Extract the (X, Y) coordinate from the center of the cell holding the provided text.  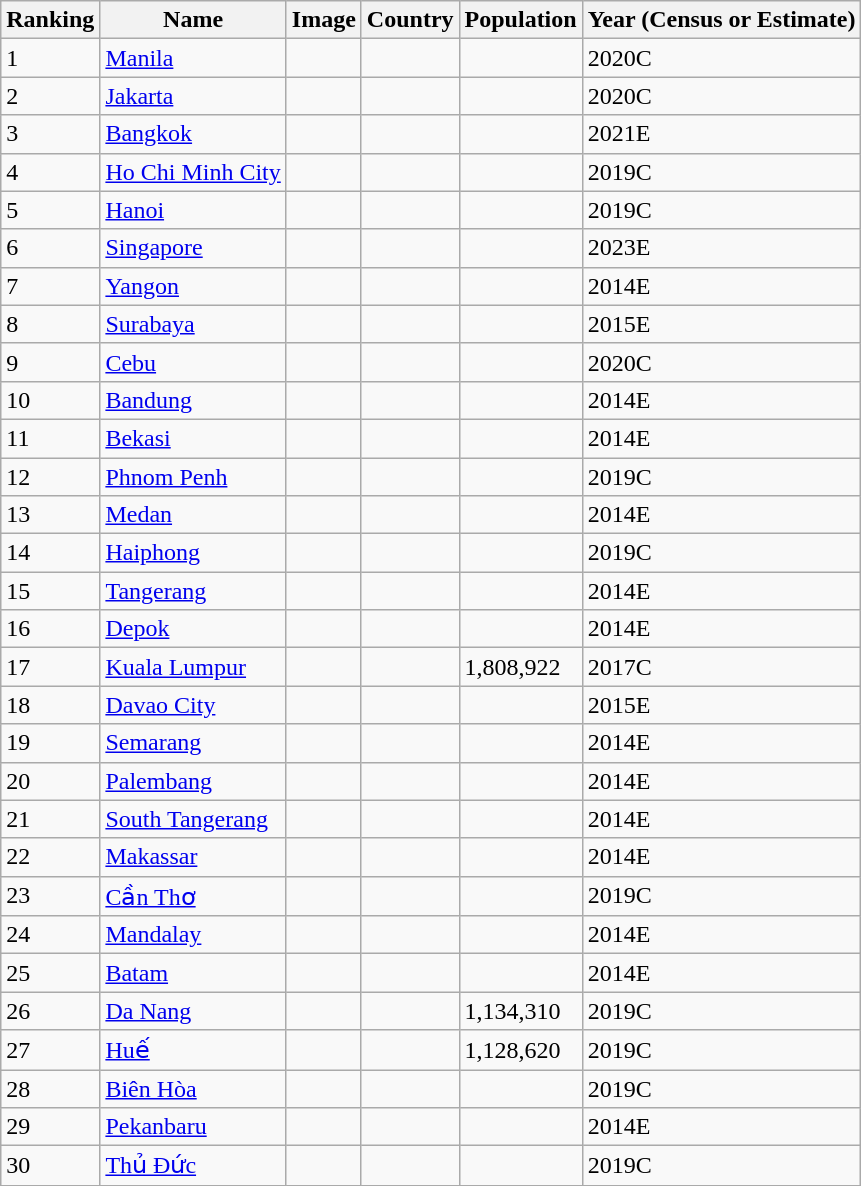
Jakarta (193, 96)
Palembang (193, 781)
19 (50, 743)
Cần Thơ (193, 896)
26 (50, 1011)
1,808,922 (520, 667)
21 (50, 819)
23 (50, 896)
Pekanbaru (193, 1127)
Kuala Lumpur (193, 667)
Ho Chi Minh City (193, 172)
28 (50, 1089)
Population (520, 20)
Bekasi (193, 438)
Davao City (193, 705)
Biên Hòa (193, 1089)
25 (50, 973)
South Tangerang (193, 819)
Bandung (193, 400)
3 (50, 134)
5 (50, 210)
Ranking (50, 20)
Singapore (193, 248)
7 (50, 286)
22 (50, 857)
Depok (193, 629)
Makassar (193, 857)
4 (50, 172)
Tangerang (193, 591)
20 (50, 781)
9 (50, 362)
Country (410, 20)
13 (50, 515)
8 (50, 324)
Huế (193, 1050)
29 (50, 1127)
2017C (722, 667)
2 (50, 96)
Cebu (193, 362)
Manila (193, 58)
1 (50, 58)
Da Nang (193, 1011)
Name (193, 20)
Hanoi (193, 210)
Semarang (193, 743)
1,134,310 (520, 1011)
Year (Census or Estimate) (722, 20)
Phnom Penh (193, 477)
Haiphong (193, 553)
10 (50, 400)
Batam (193, 973)
30 (50, 1166)
Bangkok (193, 134)
16 (50, 629)
Surabaya (193, 324)
Image (324, 20)
Thủ Đức (193, 1166)
17 (50, 667)
12 (50, 477)
2021E (722, 134)
Mandalay (193, 935)
24 (50, 935)
6 (50, 248)
18 (50, 705)
2023E (722, 248)
Yangon (193, 286)
1,128,620 (520, 1050)
11 (50, 438)
14 (50, 553)
15 (50, 591)
27 (50, 1050)
Medan (193, 515)
